Scan for the cell matching the given text and deliver its [x, y] coordinate at center. 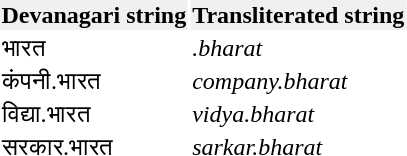
कंपनी.भारत [94, 81]
vidya.bharat [298, 114]
company.bharat [298, 81]
भारत [94, 48]
विद्या.भारत [94, 114]
Transliterated string [298, 15]
.bharat [298, 48]
Devanagari string [94, 15]
